Provide the [X, Y] coordinate of the cell's center where the given text is located.  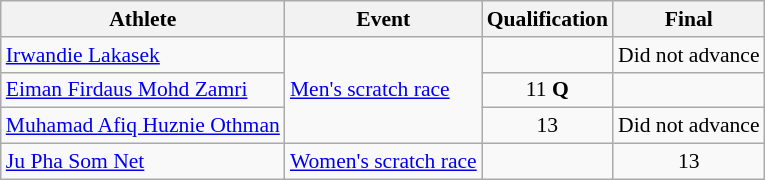
Muhamad Afiq Huznie Othman [143, 126]
Athlete [143, 19]
Irwandie Lakasek [143, 55]
11 Q [548, 90]
Women's scratch race [384, 162]
Men's scratch race [384, 90]
Event [384, 19]
Qualification [548, 19]
Ju Pha Som Net [143, 162]
Final [689, 19]
Eiman Firdaus Mohd Zamri [143, 90]
